From the cell containing the given text, extract its center point as [x, y] coordinate. 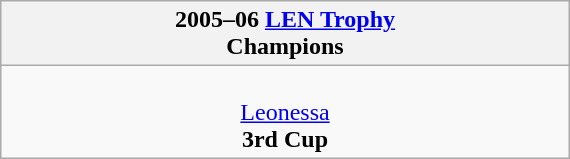
2005–06 LEN TrophyChampions [284, 34]
Leonessa3rd Cup [284, 112]
